Pinpoint the cell where the given text exists, returning its [X, Y] midpoint coordinate. 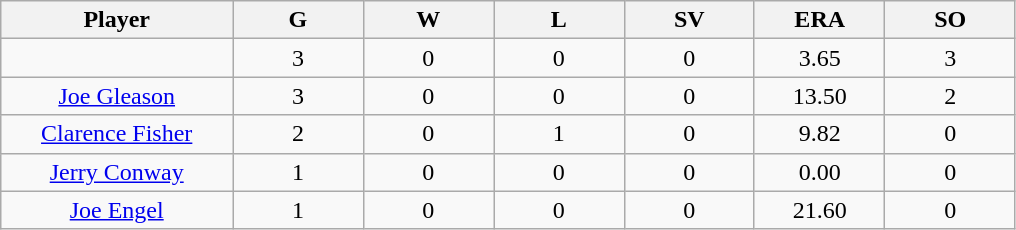
13.50 [819, 96]
Joe Engel [117, 210]
0.00 [819, 172]
3.65 [819, 58]
Joe Gleason [117, 96]
SO [950, 20]
21.60 [819, 210]
Clarence Fisher [117, 134]
ERA [819, 20]
Player [117, 20]
G [298, 20]
W [428, 20]
Jerry Conway [117, 172]
9.82 [819, 134]
L [559, 20]
SV [689, 20]
